Capture the cell that displays the provided text and extract its (X, Y) central coordinate. 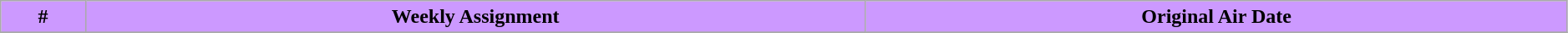
Original Air Date (1216, 17)
Weekly Assignment (475, 17)
# (43, 17)
